From the cell containing the given text, extract its center point as [x, y] coordinate. 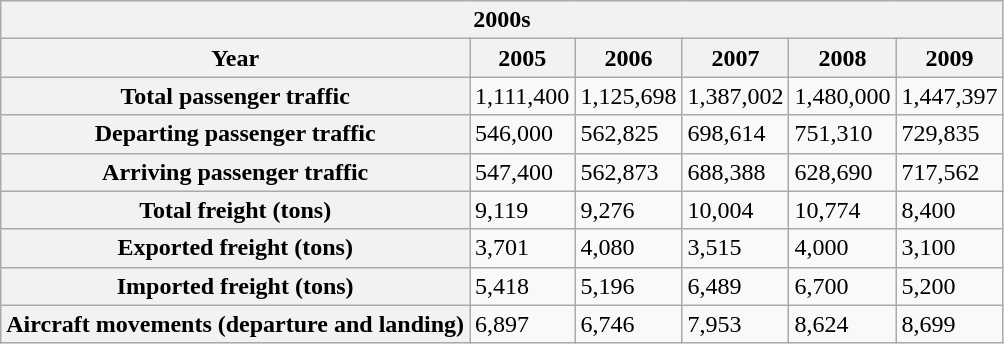
717,562 [950, 172]
10,004 [736, 210]
Exported freight (tons) [236, 248]
4,000 [842, 248]
628,690 [842, 172]
Departing passenger traffic [236, 134]
6,700 [842, 286]
1,111,400 [522, 96]
Aircraft movements (departure and landing) [236, 324]
8,400 [950, 210]
729,835 [950, 134]
2005 [522, 58]
Year [236, 58]
2000s [502, 20]
547,400 [522, 172]
6,746 [628, 324]
2007 [736, 58]
Arriving passenger traffic [236, 172]
751,310 [842, 134]
Total freight (tons) [236, 210]
1,387,002 [736, 96]
2006 [628, 58]
546,000 [522, 134]
5,196 [628, 286]
5,418 [522, 286]
1,125,698 [628, 96]
3,100 [950, 248]
1,447,397 [950, 96]
1,480,000 [842, 96]
5,200 [950, 286]
2008 [842, 58]
2009 [950, 58]
6,897 [522, 324]
4,080 [628, 248]
3,515 [736, 248]
9,119 [522, 210]
Imported freight (tons) [236, 286]
7,953 [736, 324]
8,624 [842, 324]
6,489 [736, 286]
562,825 [628, 134]
688,388 [736, 172]
10,774 [842, 210]
9,276 [628, 210]
3,701 [522, 248]
698,614 [736, 134]
Total passenger traffic [236, 96]
8,699 [950, 324]
562,873 [628, 172]
